Identify which cell holds the provided text, then report its [x, y] central coordinate. 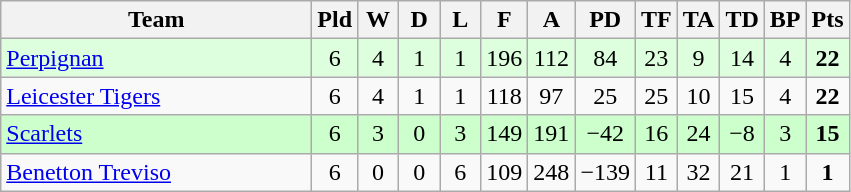
A [552, 20]
24 [698, 134]
112 [552, 58]
Perpignan [156, 58]
23 [656, 58]
16 [656, 134]
Pld [335, 20]
TF [656, 20]
191 [552, 134]
149 [504, 134]
109 [504, 172]
−8 [742, 134]
118 [504, 96]
Team [156, 20]
BP [785, 20]
14 [742, 58]
L [460, 20]
F [504, 20]
D [420, 20]
Benetton Treviso [156, 172]
TD [742, 20]
−42 [606, 134]
Pts [828, 20]
21 [742, 172]
196 [504, 58]
TA [698, 20]
PD [606, 20]
84 [606, 58]
11 [656, 172]
10 [698, 96]
9 [698, 58]
32 [698, 172]
97 [552, 96]
Leicester Tigers [156, 96]
W [378, 20]
−139 [606, 172]
Scarlets [156, 134]
248 [552, 172]
